Capture the cell that displays the provided text and extract its (x, y) central coordinate. 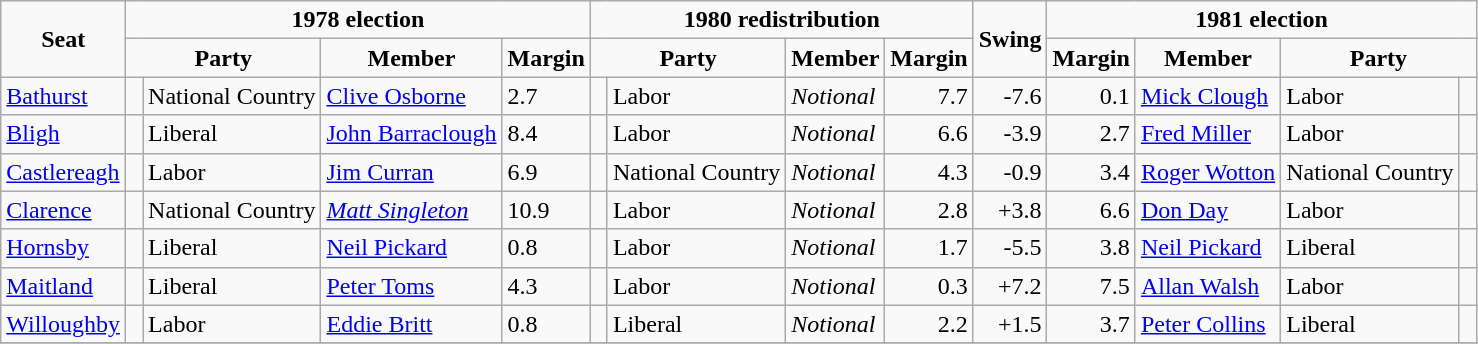
8.4 (546, 134)
Bligh (64, 134)
Roger Wotton (1208, 172)
3.7 (1091, 324)
Fred Miller (1208, 134)
6.9 (546, 172)
1980 redistribution (782, 20)
Jim Curran (412, 172)
-5.5 (1010, 248)
-3.9 (1010, 134)
Swing (1010, 39)
John Barraclough (412, 134)
-0.9 (1010, 172)
Castlereagh (64, 172)
Matt Singleton (412, 210)
+7.2 (1010, 286)
Peter Toms (412, 286)
0.3 (929, 286)
3.4 (1091, 172)
Seat (64, 39)
Mick Clough (1208, 96)
10.9 (546, 210)
Eddie Britt (412, 324)
Peter Collins (1208, 324)
1981 election (1262, 20)
-7.6 (1010, 96)
1.7 (929, 248)
Don Day (1208, 210)
3.8 (1091, 248)
Hornsby (64, 248)
1978 election (358, 20)
0.1 (1091, 96)
Clarence (64, 210)
2.2 (929, 324)
+1.5 (1010, 324)
Willoughby (64, 324)
Allan Walsh (1208, 286)
+3.8 (1010, 210)
Maitland (64, 286)
Clive Osborne (412, 96)
Bathurst (64, 96)
7.7 (929, 96)
2.8 (929, 210)
7.5 (1091, 286)
